Extract the [x, y] coordinate from the center of the cell holding the provided text.  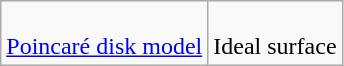
Poincaré disk model [104, 34]
Ideal surface [275, 34]
